From the cell containing the given text, extract its center point as [x, y] coordinate. 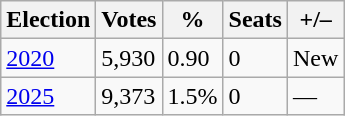
9,373 [129, 96]
Votes [129, 20]
2025 [48, 96]
% [192, 20]
Election [48, 20]
0.90 [192, 58]
1.5% [192, 96]
2020 [48, 58]
+/– [315, 20]
New [315, 58]
5,930 [129, 58]
Seats [255, 20]
— [315, 96]
